Return the (X, Y) coordinate for the center point of the cell that contains the specified text.  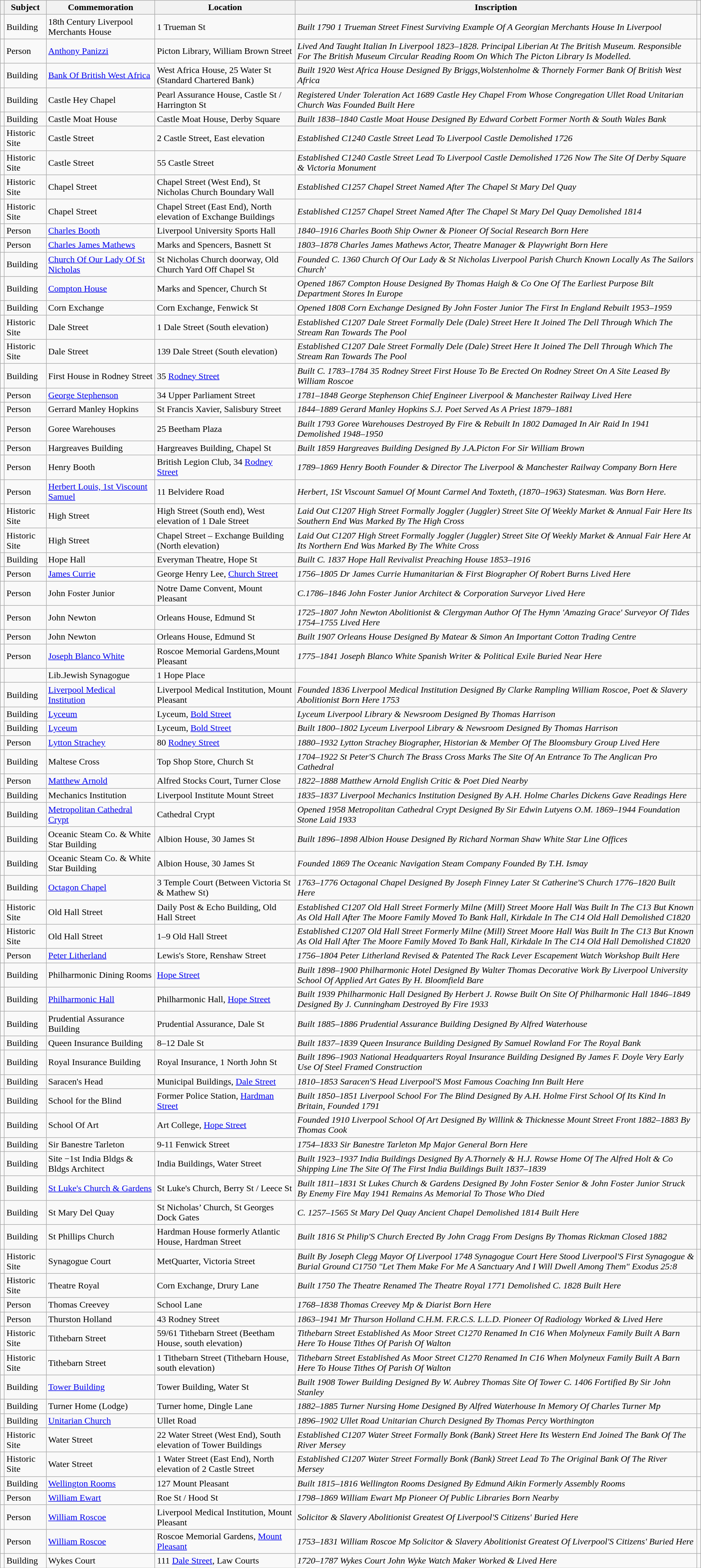
William Ewart (100, 1498)
Liverpool Medical Institution (100, 695)
1720–1787 Wykes Court John Wyke Watch Maker Worked & Lived Here (496, 1561)
St Mary Del Quay (100, 1212)
Laid Out C1207 High Street Formally Joggler (Juggler) Street Site Of Weekly Market & Annual Fair Here Its Southern End Was Marked By The High Cross (496, 516)
Philharmonic Hall (100, 999)
St Nicholas Church doorway, Old Church Yard Off Chapel St (225, 264)
Inscription (496, 7)
1810–1853 Saracen'S Head Liverpool'S Most Famous Coaching Inn Built Here (496, 1082)
Founded 1869 The Oceanic Navigation Steam Company Founded By T.H. Ismay (496, 863)
Built C. 1783–1784 35 Rodney Street First House To Be Erected On Rodney Street On A Site Leased By William Roscoe (496, 376)
Subject (25, 7)
Built 1850–1851 Liverpool School For The Blind Designed By A.H. Holme First School Of Its Kind In Britain, Founded 1791 (496, 1101)
1 Dale Street (South elevation) (225, 327)
1803–1878 Charles James Mathews Actor, Theatre Manager & Playwright Born Here (496, 245)
Tower Building (100, 1387)
Joseph Blanco White (100, 656)
Daily Post & Echo Building, Old Hall Street (225, 912)
Prudential Assurance Building (100, 1024)
Goree Warehouses (100, 429)
Octagon Chapel (100, 888)
Municipal Buildings, Dale Street (225, 1082)
Opened 1808 Corn Exchange Designed By John Foster Junior The First In England Rebuilt 1953–1959 (496, 308)
34 Upper Parliament Street (225, 395)
1 Hope Place (225, 675)
Herbert, 1St Viscount Samuel Of Mount Carmel And Toxteth, (1870–1963) Statesman. Was Born Here. (496, 492)
Built 1790 1 Trueman Street Finest Surviving Example Of A Georgian Merchants House In Liverpool (496, 27)
18th Century Liverpool Merchants House (100, 27)
Philharmonic Hall, Hope Street (225, 999)
Hardman House formerly Atlantic House, Hardman Street (225, 1236)
Charles James Mathews (100, 245)
Corn Exchange (100, 308)
55 Castle Street (225, 162)
22 Water Street (West End), South elevation of Tower Buildings (225, 1440)
MetQuarter, Victoria Street (225, 1261)
Opened 1958 Metropolitan Cathedral Crypt Designed By Sir Edwin Lutyens O.M. 1869–1944 Foundation Stone Laid 1933 (496, 814)
Cathedral Crypt (225, 814)
Chapel Street – Exchange Building (North elevation) (225, 540)
1 Tithebarn Street (Tithebarn House, south elevation) (225, 1363)
Chapel Street (East End), North elevation of Exchange Buildings (225, 211)
Thomas Creevey (100, 1305)
St Francis Xavier, Salisbury Street (225, 409)
Hargreaves Building (100, 448)
Roscoe Memorial Gardens, Mount Pleasant (225, 1541)
Church Of Our Lady Of St Nicholas (100, 264)
1896–1902 Ullet Road Unitarian Church Designed By Thomas Percy Worthington (496, 1421)
Hargreaves Building, Chapel St (225, 448)
Tower Building, Water St (225, 1387)
C.1786–1846 John Foster Junior Architect & Corporation Surveyor Lived Here (496, 593)
1798–1869 William Ewart Mp Pioneer Of Public Libraries Born Nearby (496, 1498)
Site −1st India Bldgs & Bldgs Architect (100, 1164)
1882–1885 Turner Nursing Home Designed By Alfred Waterhouse In Memory Of Charles Turner Mp (496, 1406)
Corn Exchange, Drury Lane (225, 1286)
John Foster Junior (100, 593)
11 Belvidere Road (225, 492)
Hope Hall (100, 559)
9-11 Fenwick Street (225, 1144)
Maltese Cross (100, 762)
Built 1907 Orleans House Designed By Matear & Simon An Important Cotton Trading Centre (496, 637)
Marks and Spencers, Basnett St (225, 245)
1880–1932 Lytton Strachey Biographer, Historian & Member Of The Bloomsbury Group Lived Here (496, 742)
1725–1807 John Newton Abolitionist & Clergyman Author Of The Hymn 'Amazing Grace' Surveyor Of Tides 1754–1755 Lived Here (496, 617)
Gerrard Manley Hopkins (100, 409)
Queen Insurance Building (100, 1043)
School for the Blind (100, 1101)
Marks and Spencer, Church St (225, 289)
Hope Street (225, 975)
St Luke's Church, Berry St / Leece St (225, 1188)
Theatre Royal (100, 1286)
Established C1257 Chapel Street Named After The Chapel St Mary Del Quay (496, 187)
Founded C. 1360 Church Of Our Lady & St Nicholas Liverpool Parish Church Known Locally As The Sailors Church' (496, 264)
Turner Home (Lodge) (100, 1406)
Opened 1867 Compton House Designed By Thomas Haigh & Co One Of The Earliest Purpose Bilt Department Stores In Europe (496, 289)
George Stephenson (100, 395)
Built 1816 St Philip'S Church Erected By John Cragg From Designs By Thomas Rickman Closed 1882 (496, 1236)
Built 1815–1816 Wellington Rooms Designed By Edmund Aikin Formerly Assembly Rooms (496, 1483)
Anthony Panizzi (100, 51)
111 Dale Street, Law Courts (225, 1561)
Alfred Stocks Court, Turner Close (225, 781)
Built 1896–1903 National Headquarters Royal Insurance Building Designed By James F. Doyle Very Early Use Of Steel Framed Construction (496, 1062)
Philharmonic Dining Rooms (100, 975)
Built 1908 Tower Building Designed By W. Aubrey Thomas Site Of Tower C. 1406 Fortified By Sir John Stanley (496, 1387)
35 Rodney Street (225, 376)
1–9 Old Hall Street (225, 936)
St Nicholas’ Church, St Georges Dock Gates (225, 1212)
Established C1207 Water Street Formally Bonk (Bank) Street Here Its Western End Joined The Bank Of The River Mersey (496, 1440)
Ullet Road (225, 1421)
Royal Insurance Building (100, 1062)
1 Trueman St (225, 27)
Art College, Hope Street (225, 1125)
Royal Insurance, 1 North John St (225, 1062)
Corn Exchange, Fenwick St (225, 308)
1756–1804 Peter Litherland Revised & Patented The Rack Lever Escapement Watch Workshop Built Here (496, 956)
Solicitor & Slavery Abolitionist Greatest Of Liverpool'S Citizens' Buried Here (496, 1517)
West Africa House, 25 Water St (Standard Chartered Bank) (225, 76)
British Legion Club, 34 Rodney Street (225, 467)
Bank Of British West Africa (100, 76)
Wellington Rooms (100, 1483)
School Lane (225, 1305)
Established C1240 Castle Street Lead To Liverpool Castle Demolished 1726 (496, 138)
Synagogue Court (100, 1261)
3 Temple Court (Between Victoria St & Mathew St) (225, 888)
Lytton Strachey (100, 742)
1863–1941 Mr Thurson Holland C.H.M. F.R.C.S. L.L.D. Pioneer Of Radiology Worked & Lived Here (496, 1319)
1822–1888 Matthew Arnold English Critic & Poet Died Nearby (496, 781)
Commemoration (100, 7)
Top Shop Store, Church St (225, 762)
Liverpool Institute Mount Street (225, 795)
Everyman Theatre, Hope St (225, 559)
59/61 Tithebarn Street (Beetham House, south elevation) (225, 1338)
Wykes Court (100, 1561)
Lewis's Store, Renshaw Street (225, 956)
Thurston Holland (100, 1319)
Location (225, 7)
Built 1837–1839 Queen Insurance Building Designed By Samuel Rowland For The Royal Bank (496, 1043)
127 Mount Pleasant (225, 1483)
Roe St / Hood St (225, 1498)
Peter Litherland (100, 956)
C. 1257–1565 St Mary Del Quay Ancient Chapel Demolished 1814 Built Here (496, 1212)
Matthew Arnold (100, 781)
Charles Booth (100, 231)
1756–1805 Dr James Currie Humanitarian & First Biographer Of Robert Burns Lived Here (496, 574)
Established C1207 Water Street Formally Bonk (Bank) Street Lead To The Original Bank Of The River Mersey (496, 1464)
Built 1793 Goree Warehouses Destroyed By Fire & Rebuilt In 1802 Damaged In Air Raid In 1941 Demolished 1948–1950 (496, 429)
Established C1257 Chapel Street Named After The Chapel St Mary Del Quay Demolished 1814 (496, 211)
Built 1838–1840 Castle Moat House Designed By Edward Corbett Former North & South Wales Bank (496, 119)
Sir Banestre Tarleton (100, 1144)
Founded 1910 Liverpool School Of Art Designed By Willink & Thicknesse Mount Street Front 1882–1883 By Thomas Cook (496, 1125)
139 Dale Street (South elevation) (225, 352)
1789–1869 Henry Booth Founder & Director The Liverpool & Manchester Railway Company Born Here (496, 467)
St Luke's Church & Gardens (100, 1188)
Unitarian Church (100, 1421)
1775–1841 Joseph Blanco White Spanish Writer & Political Exile Buried Near Here (496, 656)
Prudential Assurance, Dale St (225, 1024)
James Currie (100, 574)
1 Water Street (East End), North elevation of 2 Castle Street (225, 1464)
Roscoe Memorial Gardens,Mount Pleasant (225, 656)
Built 1800–1802 Lyceum Liverpool Library & Newsroom Designed By Thomas Harrison (496, 728)
1844–1889 Gerard Manley Hopkins S.J. Poet Served As A Priest 1879–1881 (496, 409)
80 Rodney Street (225, 742)
Castle Hey Chapel (100, 100)
St Phillips Church (100, 1236)
1763–1776 Octagonal Chapel Designed By Joseph Finney Later St Catherine'S Church 1776–1820 Built Here (496, 888)
Built 1920 West Africa House Designed By Briggs,Wolstenholme & Thornely Former Bank Of British West Africa (496, 76)
School Of Art (100, 1125)
Herbert Louis, 1st Viscount Samuel (100, 492)
Picton Library, William Brown Street (225, 51)
Established C1240 Castle Street Lead To Liverpool Castle Demolished 1726 Now The Site Of Derby Square & Victoria Monument (496, 162)
1781–1848 George Stephenson Chief Engineer Liverpool & Manchester Railway Lived Here (496, 395)
Castle Moat House, Derby Square (225, 119)
1835–1837 Liverpool Mechanics Institution Designed By A.H. Holme Charles Dickens Gave Readings Here (496, 795)
First House in Rodney Street (100, 376)
Saracen's Head (100, 1082)
Pearl Assurance House, Castle St / Harrington St (225, 100)
1753–1831 William Roscoe Mp Solicitor & Slavery Abolitionist Greatest Of Liverpool'S Citizens' Buried Here (496, 1541)
Chapel Street (West End), St Nicholas Church Boundary Wall (225, 187)
1704–1922 St Peter'S Church The Brass Cross Marks The Site Of An Entrance To The Anglican Pro Cathedral (496, 762)
Built 1885–1886 Prudential Assurance Building Designed By Alfred Waterhouse (496, 1024)
Mechanics Institution (100, 795)
43 Rodney Street (225, 1319)
8–12 Dale St (225, 1043)
Castle Moat House (100, 119)
Compton House (100, 289)
Lib.Jewish Synagogue (100, 675)
Henry Booth (100, 467)
Registered Under Toleration Act 1689 Castle Hey Chapel From Whose Congregation Ullet Road Unitarian Church Was Founded Built Here (496, 100)
2 Castle Street, East elevation (225, 138)
1754–1833 Sir Banestre Tarleton Mp Major General Born Here (496, 1144)
High Street (South end), West elevation of 1 Dale Street (225, 516)
1840–1916 Charles Booth Ship Owner & Pioneer Of Social Research Born Here (496, 231)
Liverpool University Sports Hall (225, 231)
Founded 1836 Liverpool Medical Institution Designed By Clarke Rampling William Roscoe, Poet & Slavery Abolitionist Born Here 1753 (496, 695)
Built 1896–1898 Albion House Designed By Richard Norman Shaw White Star Line Offices (496, 839)
Built 1859 Hargreaves Building Designed By J.A.Picton For Sir William Brown (496, 448)
Notre Dame Convent, Mount Pleasant (225, 593)
India Buildings, Water Street (225, 1164)
Metropolitan Cathedral Crypt (100, 814)
George Henry Lee, Church Street (225, 574)
25 Beetham Plaza (225, 429)
1768–1838 Thomas Creevey Mp & Diarist Born Here (496, 1305)
Former Police Station, Hardman Street (225, 1101)
Lyceum Liverpool Library & Newsroom Designed By Thomas Harrison (496, 714)
Built 1750 The Theatre Renamed The Theatre Royal 1771 Demolished C. 1828 Built Here (496, 1286)
Turner home, Dingle Lane (225, 1406)
Built C. 1837 Hope Hall Revivalist Preaching House 1853–1916 (496, 559)
